Find where the given text appears and provide that cell's center as [x, y] coordinate. 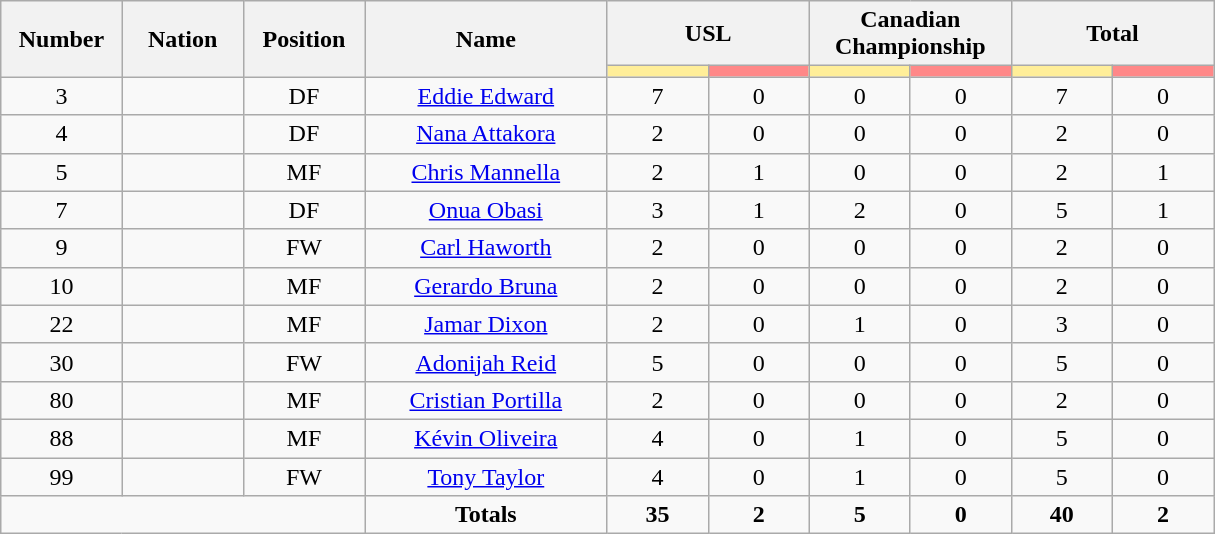
Chris Mannella [486, 172]
99 [62, 477]
Onua Obasi [486, 210]
80 [62, 400]
Carl Haworth [486, 248]
10 [62, 286]
Adonijah Reid [486, 362]
22 [62, 324]
USL [708, 34]
Canadian Championship [910, 34]
40 [1062, 515]
Tony Taylor [486, 477]
Position [304, 39]
35 [658, 515]
Total [1112, 34]
Kévin Oliveira [486, 438]
88 [62, 438]
Eddie Edward [486, 96]
Nation [182, 39]
Jamar Dixon [486, 324]
Number [62, 39]
Gerardo Bruna [486, 286]
Cristian Portilla [486, 400]
Nana Attakora [486, 134]
30 [62, 362]
9 [62, 248]
Totals [486, 515]
Name [486, 39]
